Return [X, Y] of the center of cell containing provided text 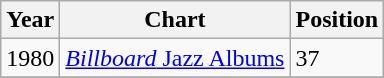
37 [337, 58]
1980 [30, 58]
Billboard Jazz Albums [175, 58]
Position [337, 20]
Year [30, 20]
Chart [175, 20]
